Output the (x, y) coordinate of the center of the cell containing the given text.  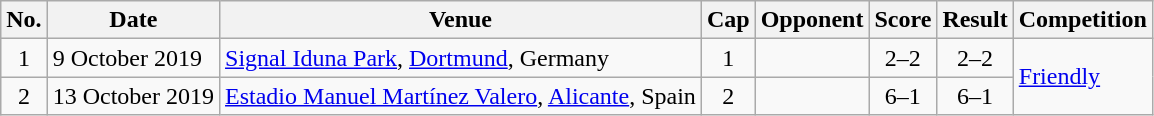
No. (24, 20)
Result (975, 20)
9 October 2019 (133, 58)
Score (903, 20)
Opponent (812, 20)
Estadio Manuel Martínez Valero, Alicante, Spain (461, 96)
Signal Iduna Park, Dortmund, Germany (461, 58)
Venue (461, 20)
13 October 2019 (133, 96)
Cap (728, 20)
Friendly (1082, 77)
Date (133, 20)
Competition (1082, 20)
